Capture the cell that displays the provided text and extract its (x, y) central coordinate. 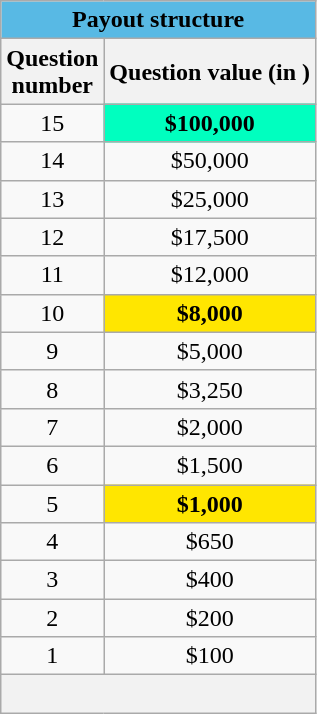
9 (52, 351)
$2,000 (210, 427)
$1,500 (210, 465)
$650 (210, 542)
7 (52, 427)
Payout structure (158, 20)
14 (52, 161)
$200 (210, 618)
11 (52, 275)
12 (52, 237)
2 (52, 618)
$17,500 (210, 237)
$25,000 (210, 199)
5 (52, 503)
15 (52, 123)
10 (52, 313)
4 (52, 542)
1 (52, 656)
$5,000 (210, 351)
Question value (in ) (210, 72)
Questionnumber (52, 72)
$12,000 (210, 275)
$8,000 (210, 313)
$100,000 (210, 123)
$50,000 (210, 161)
$1,000 (210, 503)
6 (52, 465)
$400 (210, 580)
13 (52, 199)
$3,250 (210, 389)
$100 (210, 656)
8 (52, 389)
3 (52, 580)
